Return the [x, y] coordinate for the center point of the cell that contains the specified text.  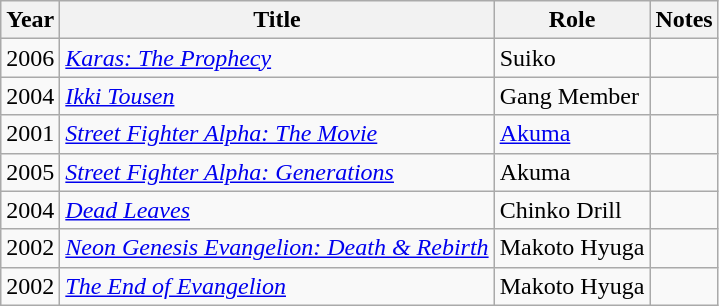
Gang Member [572, 96]
Street Fighter Alpha: The Movie [277, 134]
Street Fighter Alpha: Generations [277, 172]
2001 [30, 134]
Karas: The Prophecy [277, 58]
Ikki Tousen [277, 96]
The End of Evangelion [277, 286]
Year [30, 20]
2005 [30, 172]
Title [277, 20]
2006 [30, 58]
Notes [684, 20]
Chinko Drill [572, 210]
Role [572, 20]
Suiko [572, 58]
Neon Genesis Evangelion: Death & Rebirth [277, 248]
Dead Leaves [277, 210]
